Detect which cell encompasses the target text, then output its [X, Y] center coordinate. 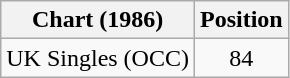
84 [241, 58]
Chart (1986) [98, 20]
Position [241, 20]
UK Singles (OCC) [98, 58]
